Provide the (x, y) coordinate of the cell's center where the given text is located.  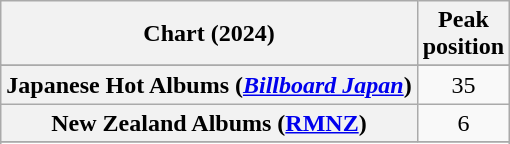
Chart (2024) (209, 34)
6 (463, 123)
Peakposition (463, 34)
Japanese Hot Albums (Billboard Japan) (209, 85)
New Zealand Albums (RMNZ) (209, 123)
35 (463, 85)
